Locate the cell with the specified text and output its [X, Y] center coordinate. 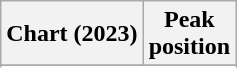
Chart (2023) [72, 34]
Peakposition [189, 34]
